Determine the (x, y) coordinate at the center of the cell enclosing the given text.  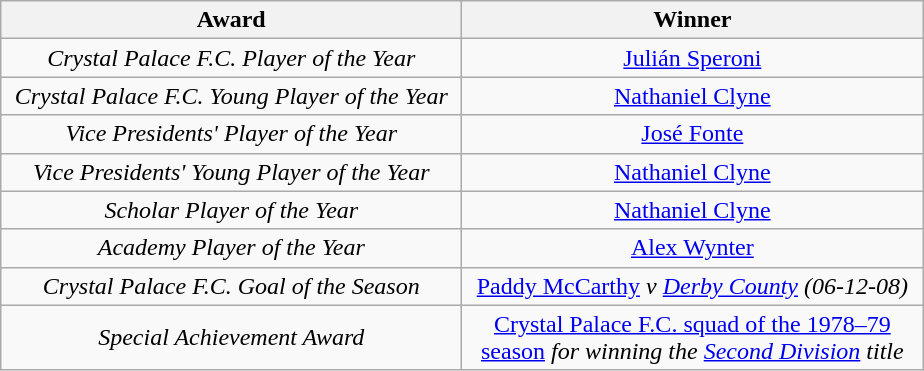
Crystal Palace F.C. Player of the Year (232, 58)
José Fonte (692, 134)
Vice Presidents' Young Player of the Year (232, 172)
Winner (692, 20)
Vice Presidents' Player of the Year (232, 134)
Special Achievement Award (232, 338)
Crystal Palace F.C. squad of the 1978–79 season for winning the Second Division title (692, 338)
Award (232, 20)
Crystal Palace F.C. Goal of the Season (232, 286)
Paddy McCarthy v Derby County (06-12-08) (692, 286)
Scholar Player of the Year (232, 210)
Academy Player of the Year (232, 248)
Alex Wynter (692, 248)
Julián Speroni (692, 58)
Crystal Palace F.C. Young Player of the Year (232, 96)
